Identify which cell holds the provided text, then report its [X, Y] central coordinate. 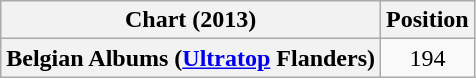
Position [428, 20]
Chart (2013) [191, 20]
194 [428, 58]
Belgian Albums (Ultratop Flanders) [191, 58]
